Return (x, y) of the center of cell containing provided text 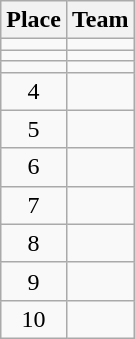
Team (100, 20)
5 (34, 129)
7 (34, 205)
8 (34, 243)
4 (34, 91)
9 (34, 281)
10 (34, 319)
6 (34, 167)
Place (34, 20)
